Return the (x, y) coordinate for the center point of the cell that contains the specified text.  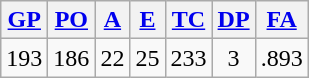
233 (188, 58)
FA (282, 20)
TC (188, 20)
3 (234, 58)
A (112, 20)
.893 (282, 58)
GP (24, 20)
PO (72, 20)
25 (148, 58)
E (148, 20)
DP (234, 20)
193 (24, 58)
186 (72, 58)
22 (112, 58)
